Output the (x, y) coordinate of the center of the cell containing the given text.  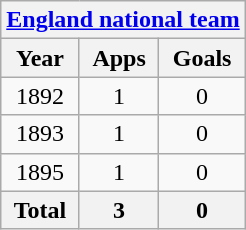
3 (119, 210)
1895 (40, 172)
Goals (202, 58)
Apps (119, 58)
1893 (40, 134)
Total (40, 210)
Year (40, 58)
1892 (40, 96)
England national team (123, 20)
